Output the [X, Y] coordinate of the center of the cell containing the given text.  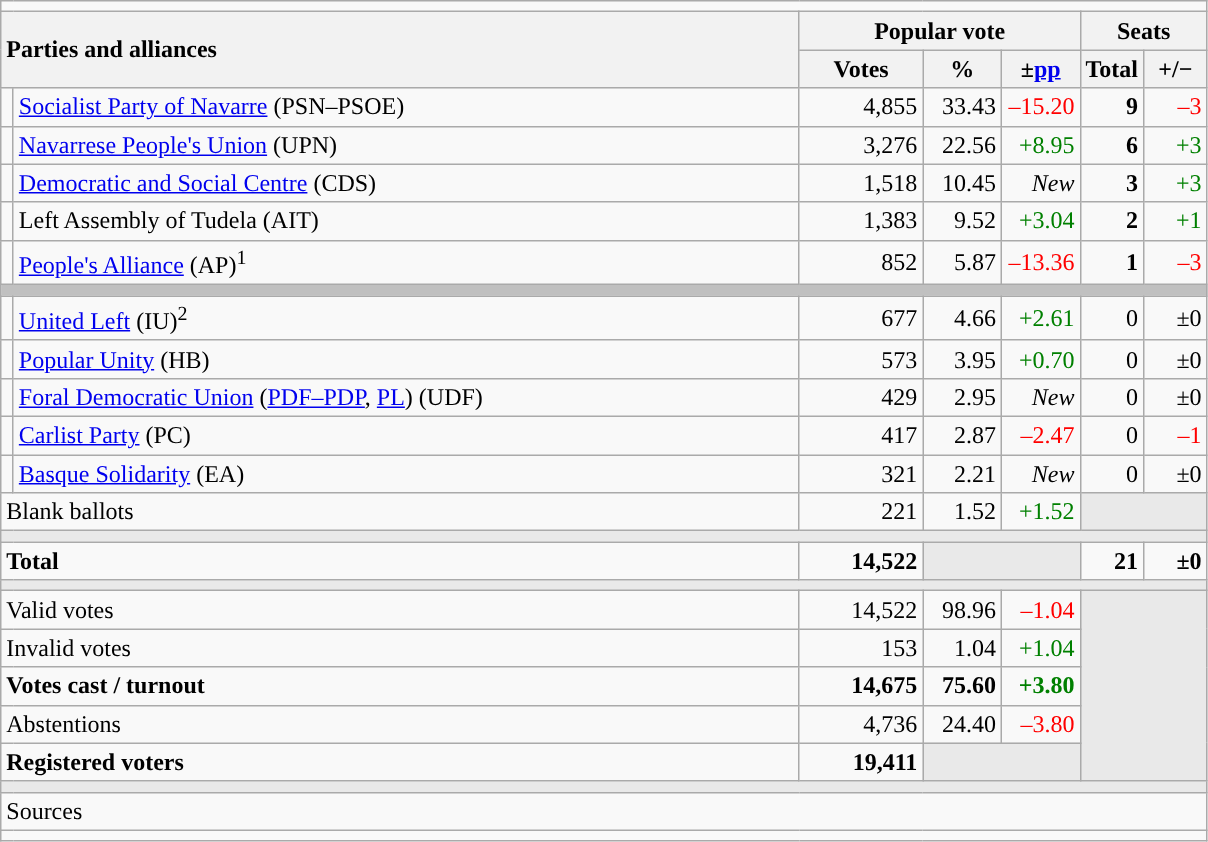
Votes cast / turnout [400, 686]
3,276 [861, 145]
Parties and alliances [400, 50]
–3.80 [1040, 724]
+1.04 [1040, 648]
10.45 [962, 183]
Valid votes [400, 610]
14,675 [861, 686]
1.04 [962, 648]
+/− [1176, 69]
Abstentions [400, 724]
Blank ballots [400, 512]
4.66 [962, 318]
Basque Solidarity (EA) [406, 474]
24.40 [962, 724]
–1.04 [1040, 610]
+3.80 [1040, 686]
677 [861, 318]
3.95 [962, 359]
221 [861, 512]
Seats [1144, 31]
9.52 [962, 221]
4,855 [861, 107]
Navarrese People's Union (UPN) [406, 145]
9 [1112, 107]
19,411 [861, 762]
+0.70 [1040, 359]
% [962, 69]
Foral Democratic Union (PDF–PDP, PL) (UDF) [406, 397]
1.52 [962, 512]
1 [1112, 262]
+1 [1176, 221]
1,383 [861, 221]
+3.04 [1040, 221]
33.43 [962, 107]
2.87 [962, 435]
321 [861, 474]
–1 [1176, 435]
Popular Unity (HB) [406, 359]
Registered voters [400, 762]
2.21 [962, 474]
Carlist Party (PC) [406, 435]
4,736 [861, 724]
–13.36 [1040, 262]
–2.47 [1040, 435]
Sources [604, 811]
+2.61 [1040, 318]
Left Assembly of Tudela (AIT) [406, 221]
People's Alliance (AP)1 [406, 262]
Socialist Party of Navarre (PSN–PSOE) [406, 107]
573 [861, 359]
417 [861, 435]
+8.95 [1040, 145]
1,518 [861, 183]
852 [861, 262]
±pp [1040, 69]
6 [1112, 145]
–15.20 [1040, 107]
3 [1112, 183]
75.60 [962, 686]
Invalid votes [400, 648]
429 [861, 397]
Votes [861, 69]
United Left (IU)2 [406, 318]
98.96 [962, 610]
Popular vote [940, 31]
5.87 [962, 262]
Democratic and Social Centre (CDS) [406, 183]
153 [861, 648]
22.56 [962, 145]
2 [1112, 221]
+1.52 [1040, 512]
21 [1112, 561]
2.95 [962, 397]
